Extract the (X, Y) coordinate from the center of the cell holding the provided text.  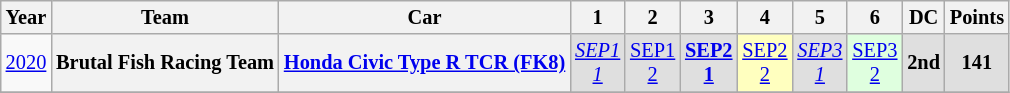
1 (598, 17)
2 (652, 17)
SEP11 (598, 63)
SEP31 (820, 63)
Year (26, 17)
141 (977, 63)
5 (820, 17)
2nd (924, 63)
2020 (26, 63)
Team (165, 17)
Car (424, 17)
SEP22 (764, 63)
Honda Civic Type R TCR (FK8) (424, 63)
3 (708, 17)
SEP32 (874, 63)
4 (764, 17)
SEP12 (652, 63)
SEP21 (708, 63)
DC (924, 17)
Brutal Fish Racing Team (165, 63)
6 (874, 17)
Points (977, 17)
